Output the (x, y) coordinate of the center of the cell containing the given text.  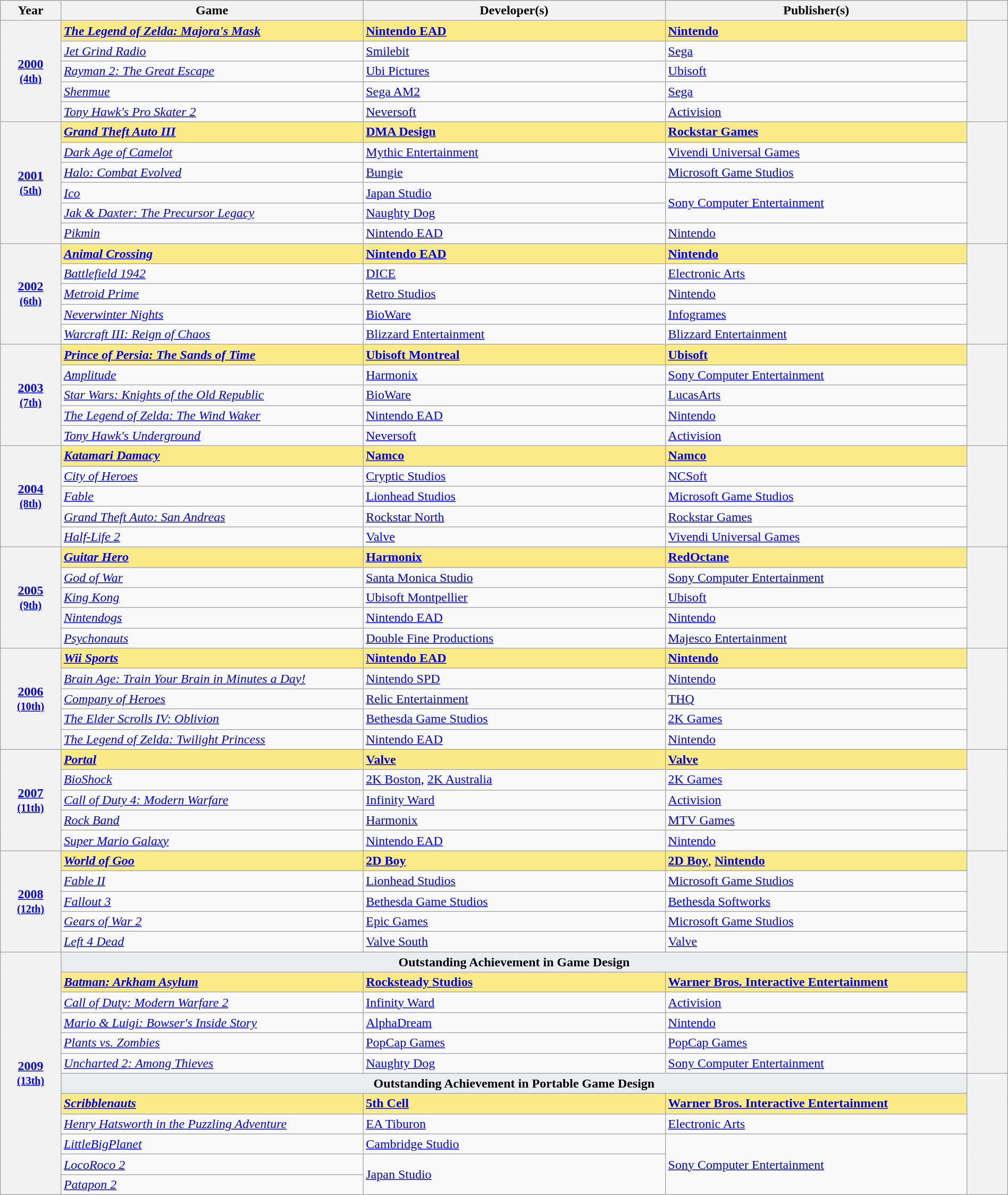
Cambridge Studio (514, 1144)
Cryptic Studios (514, 476)
2004 (8th) (31, 496)
Valve South (514, 942)
5th Cell (514, 1104)
Wii Sports (212, 658)
DMA Design (514, 132)
LucasArts (816, 395)
AlphaDream (514, 1023)
Brain Age: Train Your Brain in Minutes a Day! (212, 679)
Warcraft III: Reign of Chaos (212, 335)
Rockstar North (514, 516)
The Elder Scrolls IV: Oblivion (212, 719)
Developer(s) (514, 11)
2008 (12th) (31, 901)
Santa Monica Studio (514, 577)
2D Boy, Nintendo (816, 860)
The Legend of Zelda: The Wind Waker (212, 415)
Fable (212, 496)
Prince of Persia: The Sands of Time (212, 355)
Scribblenauts (212, 1104)
Pikmin (212, 233)
Bungie (514, 172)
Halo: Combat Evolved (212, 172)
Ubisoft Montpellier (514, 598)
BioShock (212, 780)
2009 (13th) (31, 1073)
Psychonauts (212, 638)
THQ (816, 699)
Fallout 3 (212, 901)
The Legend of Zelda: Twilight Princess (212, 739)
DICE (514, 274)
Guitar Hero (212, 557)
NCSoft (816, 476)
Mario & Luigi: Bowser's Inside Story (212, 1023)
RedOctane (816, 557)
Publisher(s) (816, 11)
2000 (4th) (31, 71)
Smilebit (514, 51)
2007 (11th) (31, 800)
Relic Entertainment (514, 699)
Company of Heroes (212, 699)
2D Boy (514, 860)
Nintendogs (212, 618)
Gears of War 2 (212, 922)
Left 4 Dead (212, 942)
Epic Games (514, 922)
Henry Hatsworth in the Puzzling Adventure (212, 1124)
God of War (212, 577)
Grand Theft Auto: San Andreas (212, 516)
Animal Crossing (212, 254)
The Legend of Zelda: Majora's Mask (212, 31)
Ubi Pictures (514, 71)
Battlefield 1942 (212, 274)
2K Boston, 2K Australia (514, 780)
Portal (212, 759)
World of Goo (212, 860)
2003 (7th) (31, 395)
Patapon 2 (212, 1184)
Half-Life 2 (212, 537)
2001 (5th) (31, 182)
Jet Grind Radio (212, 51)
2002 (6th) (31, 294)
Dark Age of Camelot (212, 152)
Outstanding Achievement in Game Design (514, 962)
Rock Band (212, 820)
Tony Hawk's Pro Skater 2 (212, 112)
Retro Studios (514, 294)
2005 (9th) (31, 597)
Majesco Entertainment (816, 638)
King Kong (212, 598)
Amplitude (212, 375)
Infogrames (816, 314)
Katamari Damacy (212, 456)
Shenmue (212, 91)
Year (31, 11)
Double Fine Productions (514, 638)
Mythic Entertainment (514, 152)
Metroid Prime (212, 294)
LocoRoco 2 (212, 1164)
Jak & Daxter: The Precursor Legacy (212, 213)
Neverwinter Nights (212, 314)
LittleBigPlanet (212, 1144)
Nintendo SPD (514, 679)
Call of Duty: Modern Warfare 2 (212, 1002)
Ubisoft Montreal (514, 355)
Outstanding Achievement in Portable Game Design (514, 1083)
Star Wars: Knights of the Old Republic (212, 395)
City of Heroes (212, 476)
Batman: Arkham Asylum (212, 982)
Fable II (212, 881)
Tony Hawk's Underground (212, 436)
Super Mario Galaxy (212, 840)
Uncharted 2: Among Thieves (212, 1063)
Rayman 2: The Great Escape (212, 71)
Bethesda Softworks (816, 901)
Game (212, 11)
Grand Theft Auto III (212, 132)
EA Tiburon (514, 1124)
Call of Duty 4: Modern Warfare (212, 800)
MTV Games (816, 820)
Plants vs. Zombies (212, 1043)
Ico (212, 193)
2006 (10th) (31, 699)
Rocksteady Studios (514, 982)
Sega AM2 (514, 91)
